Search for the cell housing the specified text and yield its (x, y) center coordinate. 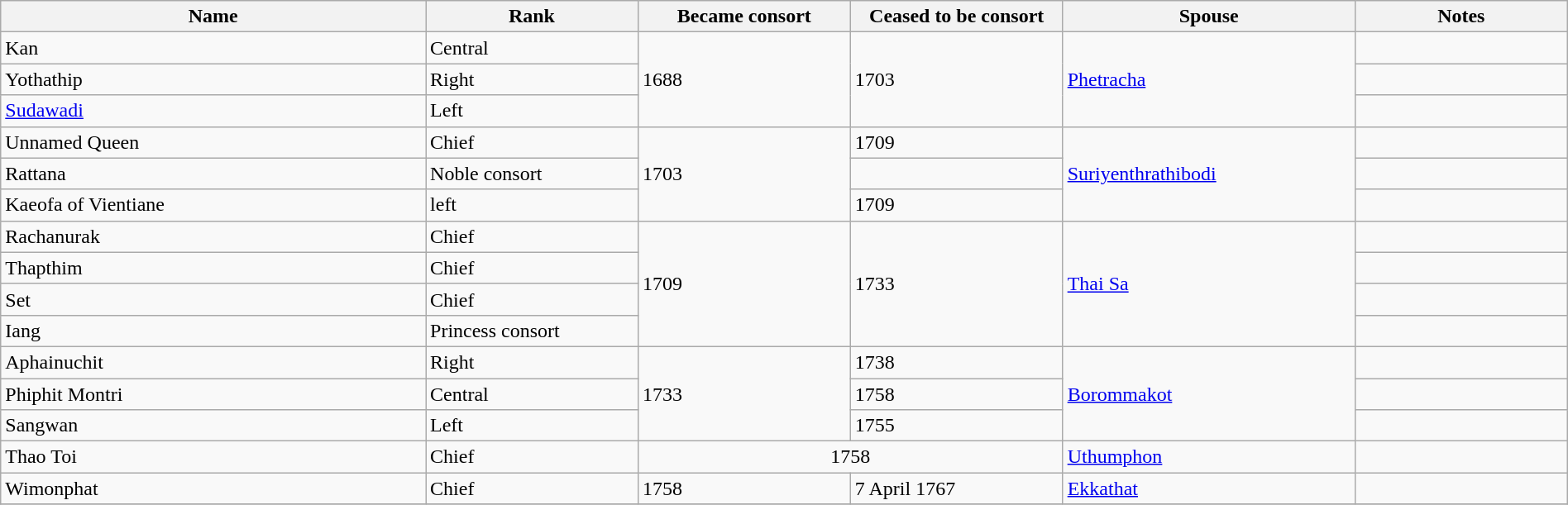
1738 (956, 362)
7 April 1767 (956, 488)
Aphainuchit (213, 362)
Became consort (744, 17)
Wimonphat (213, 488)
Uthumphon (1209, 457)
Suriyenthrathibodi (1209, 174)
Thapthim (213, 268)
Noble consort (533, 174)
Ekkathat (1209, 488)
Notes (1460, 17)
Princess consort (533, 331)
1688 (744, 79)
Rattana (213, 174)
Unnamed Queen (213, 142)
Thao Toi (213, 457)
Thai Sa (1209, 283)
Iang (213, 331)
Ceased to be consort (956, 17)
Kan (213, 48)
Yothathip (213, 79)
Sangwan (213, 426)
1755 (956, 426)
Name (213, 17)
Phetracha (1209, 79)
left (533, 205)
Kaeofa of Vientiane (213, 205)
Rank (533, 17)
Borommakot (1209, 393)
Sudawadi (213, 111)
Phiphit Montri (213, 394)
Spouse (1209, 17)
Rachanurak (213, 236)
Set (213, 299)
